Find where the given text appears and provide that cell's center as [X, Y] coordinate. 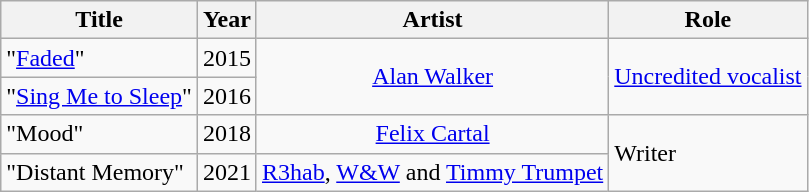
Alan Walker [432, 77]
2016 [226, 96]
Writer [708, 153]
Role [708, 20]
R3hab, W&W and Timmy Trumpet [432, 172]
Artist [432, 20]
Uncredited vocalist [708, 77]
"Faded" [100, 58]
"Sing Me to Sleep" [100, 96]
"Distant Memory" [100, 172]
2015 [226, 58]
"Mood" [100, 134]
2021 [226, 172]
2018 [226, 134]
Title [100, 20]
Felix Cartal [432, 134]
Year [226, 20]
